Detect which cell encompasses the target text, then output its [X, Y] center coordinate. 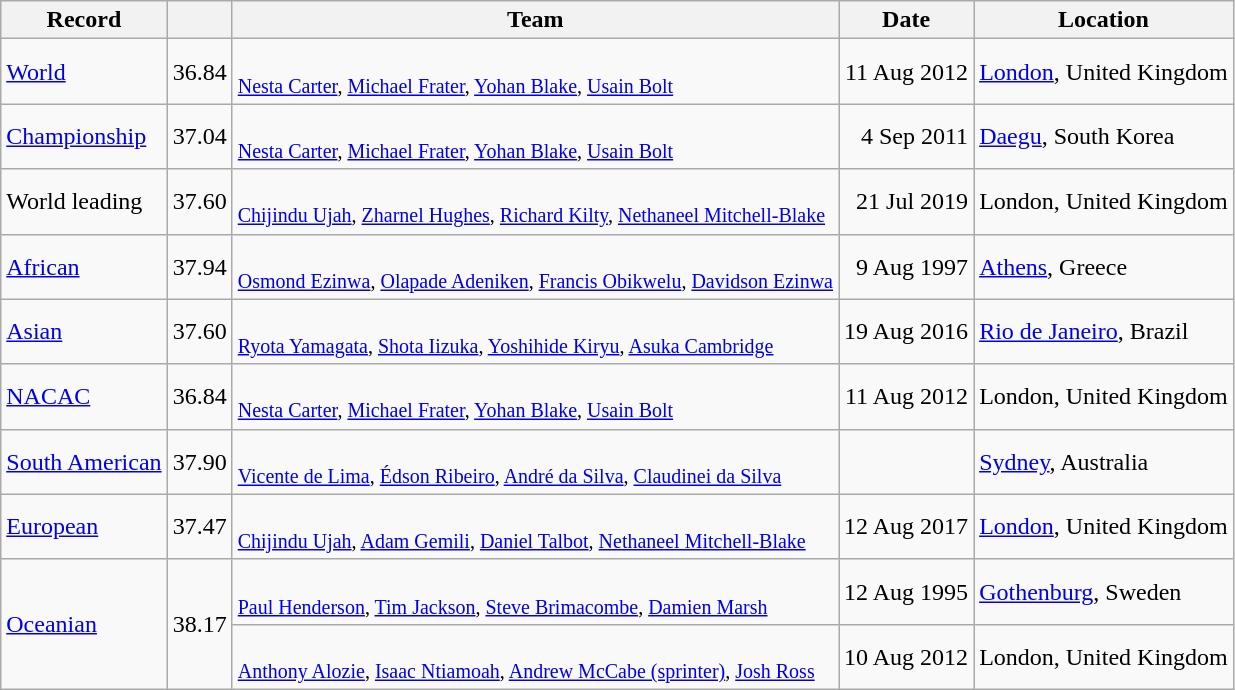
Record [84, 20]
10 Aug 2012 [906, 656]
12 Aug 1995 [906, 592]
Daegu, South Korea [1104, 136]
African [84, 266]
21 Jul 2019 [906, 202]
Ryota Yamagata, Shota Iizuka, Yoshihide Kiryu, Asuka Cambridge [535, 332]
World [84, 72]
Anthony Alozie, Isaac Ntiamoah, Andrew McCabe (sprinter), Josh Ross [535, 656]
4 Sep 2011 [906, 136]
37.90 [200, 462]
38.17 [200, 624]
37.94 [200, 266]
19 Aug 2016 [906, 332]
Sydney, Australia [1104, 462]
37.47 [200, 526]
Gothenburg, Sweden [1104, 592]
South American [84, 462]
Osmond Ezinwa, Olapade Adeniken, Francis Obikwelu, Davidson Ezinwa [535, 266]
Championship [84, 136]
37.04 [200, 136]
European [84, 526]
NACAC [84, 396]
Team [535, 20]
Vicente de Lima, Édson Ribeiro, André da Silva, Claudinei da Silva [535, 462]
Date [906, 20]
12 Aug 2017 [906, 526]
Oceanian [84, 624]
Asian [84, 332]
World leading [84, 202]
Chijindu Ujah, Adam Gemili, Daniel Talbot, Nethaneel Mitchell-Blake [535, 526]
9 Aug 1997 [906, 266]
Paul Henderson, Tim Jackson, Steve Brimacombe, Damien Marsh [535, 592]
Rio de Janeiro, Brazil [1104, 332]
Chijindu Ujah, Zharnel Hughes, Richard Kilty, Nethaneel Mitchell-Blake [535, 202]
Athens, Greece [1104, 266]
Location [1104, 20]
